Scan for the cell matching the given text and deliver its [X, Y] coordinate at center. 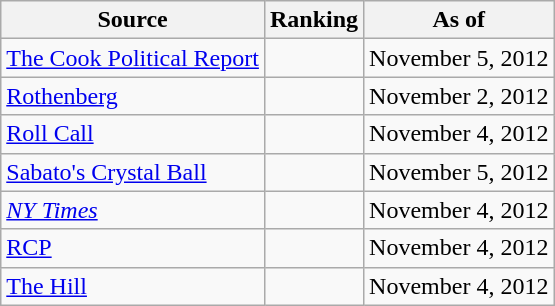
The Hill [133, 286]
Rothenberg [133, 96]
Roll Call [133, 134]
NY Times [133, 210]
As of [459, 20]
November 2, 2012 [459, 96]
RCP [133, 248]
Source [133, 20]
Sabato's Crystal Ball [133, 172]
Ranking [314, 20]
The Cook Political Report [133, 58]
